Extract the (X, Y) coordinate from the center of the cell holding the provided text.  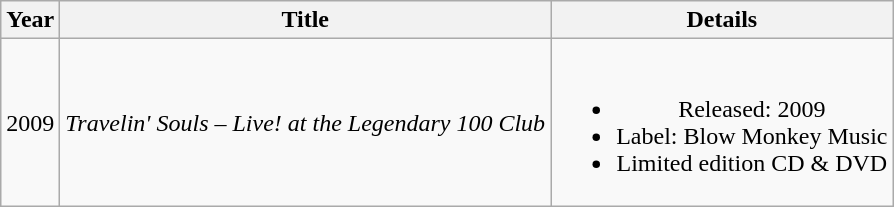
2009 (30, 122)
Year (30, 20)
Details (722, 20)
Title (306, 20)
Released: 2009Label: Blow Monkey MusicLimited edition CD & DVD (722, 122)
Travelin' Souls – Live! at the Legendary 100 Club (306, 122)
